Locate the cell with the specified text and output its (X, Y) center coordinate. 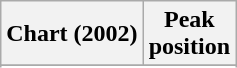
Peakposition (189, 34)
Chart (2002) (72, 34)
